Scan for the cell matching the given text and deliver its [x, y] coordinate at center. 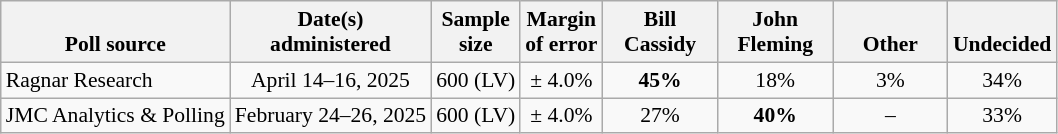
April 14–16, 2025 [330, 80]
45% [660, 80]
Ragnar Research [116, 80]
3% [890, 80]
Marginof error [561, 32]
18% [776, 80]
Date(s)administered [330, 32]
Other [890, 32]
February 24–26, 2025 [330, 116]
Samplesize [476, 32]
BillCassidy [660, 32]
34% [1002, 80]
Poll source [116, 32]
33% [1002, 116]
JMC Analytics & Polling [116, 116]
– [890, 116]
JohnFleming [776, 32]
Undecided [1002, 32]
40% [776, 116]
27% [660, 116]
